Pinpoint the cell where the given text exists, returning its [X, Y] midpoint coordinate. 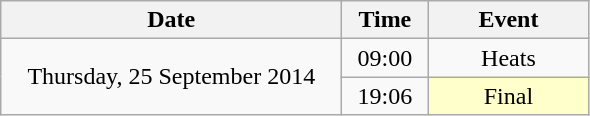
Final [508, 96]
Thursday, 25 September 2014 [172, 77]
09:00 [385, 58]
Date [172, 20]
19:06 [385, 96]
Time [385, 20]
Event [508, 20]
Heats [508, 58]
